Scan for the cell matching the given text and deliver its [x, y] coordinate at center. 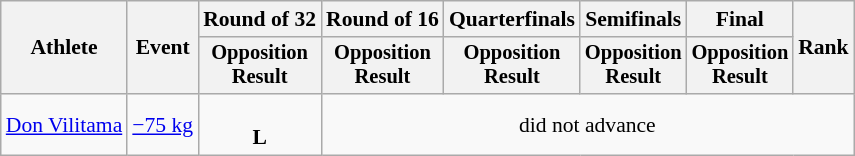
Final [740, 19]
Quarterfinals [512, 19]
L [260, 124]
−75 kg [162, 124]
Round of 32 [260, 19]
Don Vilitama [64, 124]
Round of 16 [382, 19]
Semifinals [634, 19]
Event [162, 48]
Rank [824, 48]
did not advance [588, 124]
Athlete [64, 48]
